Extract the [X, Y] coordinate from the center of the cell holding the provided text.  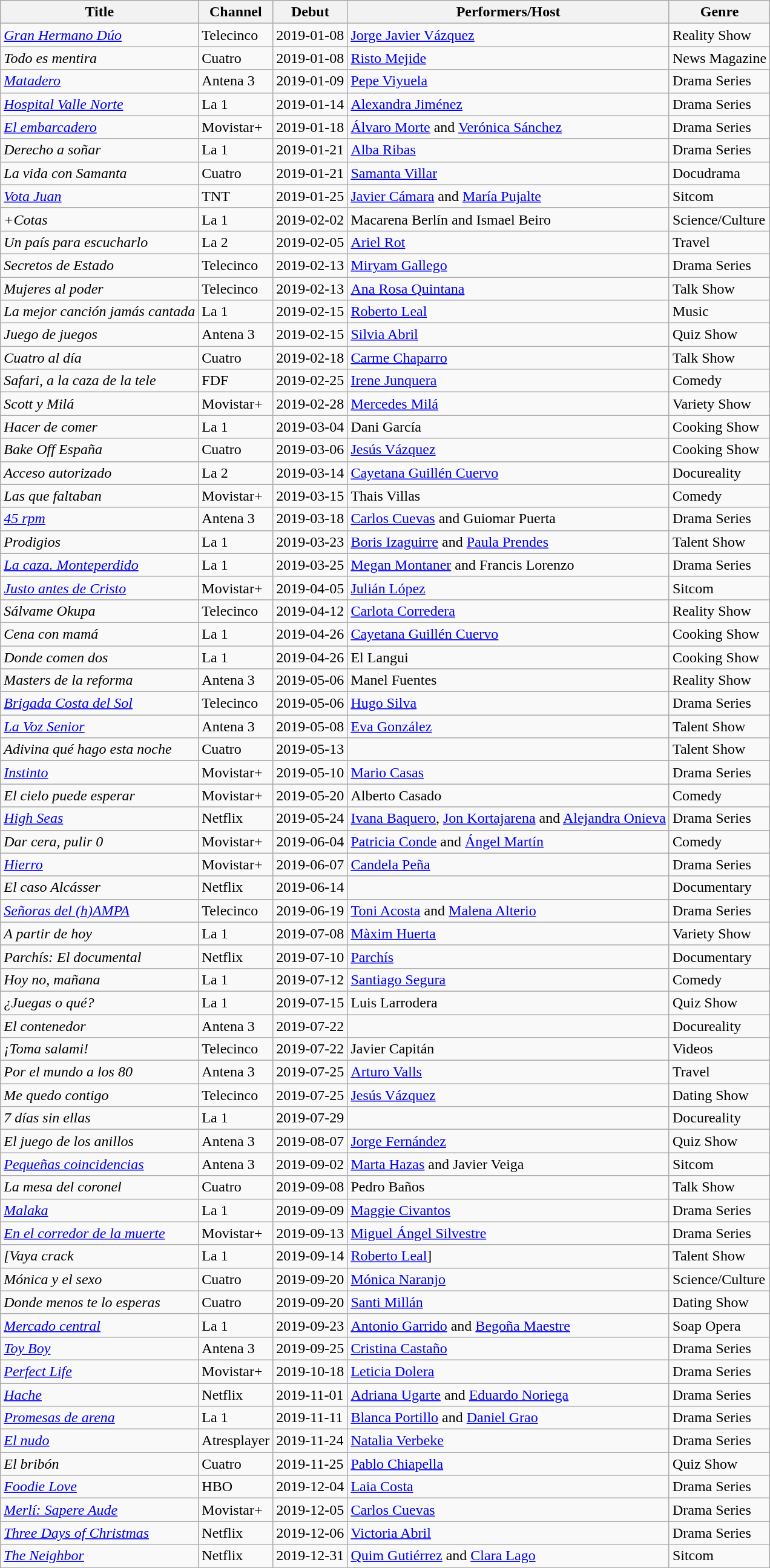
Màxim Huerta [508, 934]
Carme Chaparro [508, 358]
2019-01-18 [310, 127]
Hierro [99, 865]
Acceso autorizado [99, 473]
2019-11-25 [310, 1464]
Cena con mamá [99, 634]
2019-06-14 [310, 888]
Bake Off España [99, 450]
2019-05-20 [310, 796]
Risto Mejide [508, 58]
Alberto Casado [508, 796]
Ana Rosa Quintana [508, 289]
Pequeñas coincidencias [99, 1164]
Mónica y el sexo [99, 1279]
Hacer de comer [99, 427]
Por el mundo a los 80 [99, 1072]
Sálvame Okupa [99, 611]
2019-07-10 [310, 957]
El contenedor [99, 1026]
Hugo Silva [508, 703]
2019-06-19 [310, 911]
Pedro Baños [508, 1187]
Masters de la reforma [99, 680]
Patricia Conde and Ángel Martín [508, 842]
Javier Capitán [508, 1049]
2019-06-04 [310, 842]
2019-03-15 [310, 496]
2019-03-04 [310, 427]
Roberto Leal [508, 312]
The Neighbor [99, 1556]
Carlota Corredera [508, 611]
Parchís [508, 957]
2019-10-18 [310, 1371]
2019-07-12 [310, 980]
La Voz Senior [99, 726]
Dar cera, pulir 0 [99, 842]
2019-03-18 [310, 519]
La vida con Samanta [99, 173]
2019-12-05 [310, 1510]
2019-04-05 [310, 588]
Hache [99, 1394]
2019-09-09 [310, 1210]
Justo antes de Cristo [99, 588]
Blanca Portillo and Daniel Grao [508, 1418]
Three Days of Christmas [99, 1533]
2019-01-25 [310, 196]
Music [719, 312]
2019-02-25 [310, 381]
2019-06-07 [310, 865]
Parchís: El documental [99, 957]
2019-02-02 [310, 219]
Luis Larrodera [508, 1003]
Pablo Chiapella [508, 1464]
Dani García [508, 427]
2019-07-15 [310, 1003]
Atresplayer [236, 1441]
News Magazine [719, 58]
+Cotas [99, 219]
Las que faltaban [99, 496]
Brigada Costa del Sol [99, 703]
2019-05-10 [310, 772]
El Langui [508, 657]
Santi Millán [508, 1302]
Thais Villas [508, 496]
[Vaya crack [99, 1256]
Hospital Valle Norte [99, 104]
Merlí: Sapere Aude [99, 1510]
Santiago Segura [508, 980]
2019-11-24 [310, 1441]
Cuatro al día [99, 358]
2019-05-13 [310, 749]
Señoras del (h)AMPA [99, 911]
Samanta Villar [508, 173]
Juego de juegos [99, 335]
Prodigios [99, 542]
Donde comen dos [99, 657]
Mujeres al poder [99, 289]
2019-03-25 [310, 565]
2019-02-18 [310, 358]
Candela Peña [508, 865]
2019-02-05 [310, 242]
Adivina qué hago esta noche [99, 749]
Leticia Dolera [508, 1371]
2019-11-01 [310, 1394]
Mario Casas [508, 772]
Docudrama [719, 173]
2019-03-23 [310, 542]
2019-07-08 [310, 934]
Me quedo contigo [99, 1095]
Megan Montaner and Francis Lorenzo [508, 565]
7 días sin ellas [99, 1118]
La mejor canción jamás cantada [99, 312]
2019-09-08 [310, 1187]
2019-09-23 [310, 1325]
2019-04-12 [310, 611]
Carlos Cuevas [508, 1510]
2019-09-02 [310, 1164]
Vota Juan [99, 196]
Quim Gutiérrez and Clara Lago [508, 1556]
A partir de hoy [99, 934]
Pepe Viyuela [508, 81]
Alba Ribas [508, 150]
2019-09-14 [310, 1256]
Gran Hermano Dúo [99, 35]
El embarcadero [99, 127]
2019-03-06 [310, 450]
Matadero [99, 81]
2019-01-09 [310, 81]
Mónica Naranjo [508, 1279]
Foodie Love [99, 1487]
La mesa del coronel [99, 1187]
Performers/Host [508, 12]
Todo es mentira [99, 58]
Eva González [508, 726]
2019-09-13 [310, 1233]
2019-12-06 [310, 1533]
Mercedes Milá [508, 404]
Debut [310, 12]
Perfect Life [99, 1371]
Miguel Ángel Silvestre [508, 1233]
¿Juegas o qué? [99, 1003]
Laia Costa [508, 1487]
Adriana Ugarte and Eduardo Noriega [508, 1394]
Toy Boy [99, 1348]
El cielo puede esperar [99, 796]
El caso Alcásser [99, 888]
Jorge Fernández [508, 1141]
2019-08-07 [310, 1141]
Genre [719, 12]
El juego de los anillos [99, 1141]
Cristina Castaño [508, 1348]
HBO [236, 1487]
2019-07-29 [310, 1118]
Manel Fuentes [508, 680]
Jorge Javier Vázquez [508, 35]
Javier Cámara and María Pujalte [508, 196]
Secretos de Estado [99, 265]
Victoria Abril [508, 1533]
Mercado central [99, 1325]
Promesas de arena [99, 1418]
2019-01-14 [310, 104]
Alexandra Jiménez [508, 104]
Roberto Leal] [508, 1256]
2019-12-04 [310, 1487]
Channel [236, 12]
2019-11-11 [310, 1418]
Malaka [99, 1210]
Carlos Cuevas and Guiomar Puerta [508, 519]
Natalia Verbeke [508, 1441]
45 rpm [99, 519]
¡Toma salami! [99, 1049]
Instinto [99, 772]
El nudo [99, 1441]
Title [99, 12]
Miryam Gallego [508, 265]
Maggie Civantos [508, 1210]
Arturo Valls [508, 1072]
2019-02-28 [310, 404]
Hoy no, mañana [99, 980]
Boris Izaguirre and Paula Prendes [508, 542]
Derecho a soñar [99, 150]
TNT [236, 196]
Ivana Baquero, Jon Kortajarena and Alejandra Onieva [508, 819]
Álvaro Morte and Verónica Sánchez [508, 127]
Safari, a la caza de la tele [99, 381]
Antonio Garrido and Begoña Maestre [508, 1325]
Julián López [508, 588]
FDF [236, 381]
High Seas [99, 819]
2019-03-14 [310, 473]
Macarena Berlín and Ismael Beiro [508, 219]
Toni Acosta and Malena Alterio [508, 911]
El bribón [99, 1464]
Silvia Abril [508, 335]
Soap Opera [719, 1325]
2019-05-08 [310, 726]
Irene Junquera [508, 381]
Un país para escucharlo [99, 242]
Marta Hazas and Javier Veiga [508, 1164]
2019-09-25 [310, 1348]
2019-05-24 [310, 819]
Donde menos te lo esperas [99, 1302]
La caza. Monteperdido [99, 565]
En el corredor de la muerte [99, 1233]
Ariel Rot [508, 242]
2019-12-31 [310, 1556]
Videos [719, 1049]
Scott y Milá [99, 404]
